Determine the [X, Y] coordinate at the center of the cell enclosing the given text.  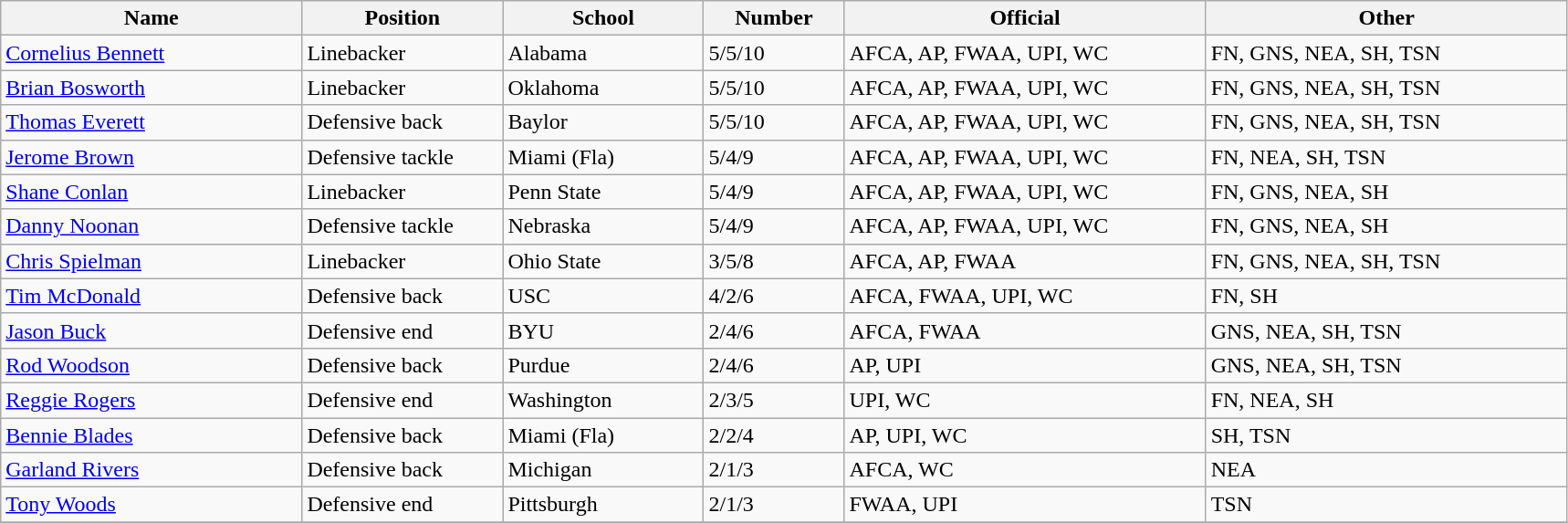
Name [152, 18]
Michigan [603, 470]
Oklahoma [603, 88]
3/5/8 [774, 261]
Bennie Blades [152, 435]
Ohio State [603, 261]
Chris Spielman [152, 261]
Jerome Brown [152, 157]
FN, NEA, SH [1386, 400]
AFCA, FWAA [1025, 330]
Purdue [603, 365]
AFCA, AP, FWAA [1025, 261]
NEA [1386, 470]
Brian Bosworth [152, 88]
Rod Woodson [152, 365]
Alabama [603, 53]
FN, NEA, SH, TSN [1386, 157]
Tim McDonald [152, 296]
Nebraska [603, 226]
Penn State [603, 192]
TSN [1386, 505]
Number [774, 18]
Cornelius Bennett [152, 53]
Jason Buck [152, 330]
UPI, WC [1025, 400]
AP, UPI [1025, 365]
Danny Noonan [152, 226]
Position [402, 18]
Baylor [603, 122]
FN, SH [1386, 296]
Tony Woods [152, 505]
Official [1025, 18]
Shane Conlan [152, 192]
BYU [603, 330]
Reggie Rogers [152, 400]
SH, TSN [1386, 435]
Pittsburgh [603, 505]
School [603, 18]
FWAA, UPI [1025, 505]
Other [1386, 18]
2/2/4 [774, 435]
AFCA, FWAA, UPI, WC [1025, 296]
USC [603, 296]
AFCA, WC [1025, 470]
2/3/5 [774, 400]
Thomas Everett [152, 122]
Washington [603, 400]
AP, UPI, WC [1025, 435]
Garland Rivers [152, 470]
4/2/6 [774, 296]
